Return [X, Y] of the center of cell containing provided text 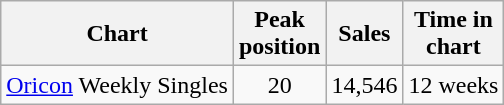
Chart [118, 34]
20 [279, 85]
14,546 [364, 85]
Peakposition [279, 34]
Oricon Weekly Singles [118, 85]
Sales [364, 34]
12 weeks [454, 85]
Time inchart [454, 34]
